Locate the cell with the specified text and output its [X, Y] center coordinate. 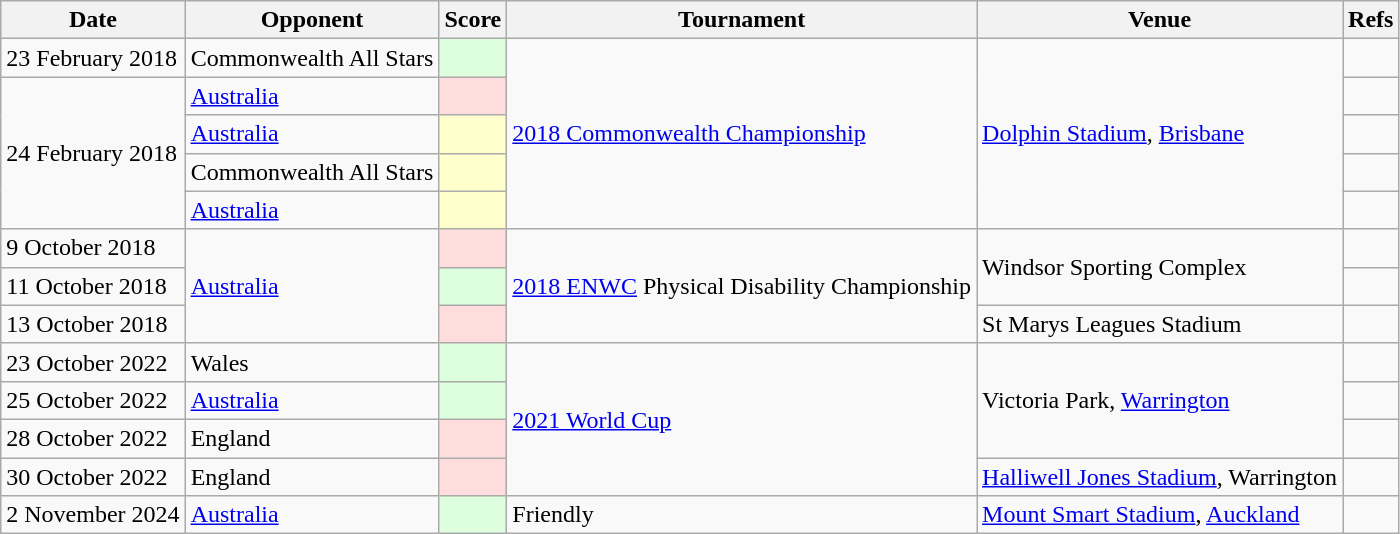
25 October 2022 [93, 400]
9 October 2018 [93, 248]
2 November 2024 [93, 515]
11 October 2018 [93, 286]
Halliwell Jones Stadium, Warrington [1160, 477]
Opponent [312, 20]
2021 World Cup [742, 419]
30 October 2022 [93, 477]
Mount Smart Stadium, Auckland [1160, 515]
Venue [1160, 20]
Refs [1371, 20]
13 October 2018 [93, 324]
23 October 2022 [93, 362]
Score [473, 20]
23 February 2018 [93, 58]
2018 ENWC Physical Disability Championship [742, 286]
St Marys Leagues Stadium [1160, 324]
2018 Commonwealth Championship [742, 134]
Date [93, 20]
28 October 2022 [93, 438]
Dolphin Stadium, Brisbane [1160, 134]
Friendly [742, 515]
Windsor Sporting Complex [1160, 267]
24 February 2018 [93, 153]
Victoria Park, Warrington [1160, 400]
Tournament [742, 20]
Wales [312, 362]
